For the text-containing cell, return its midpoint in (x, y) coordinate format. 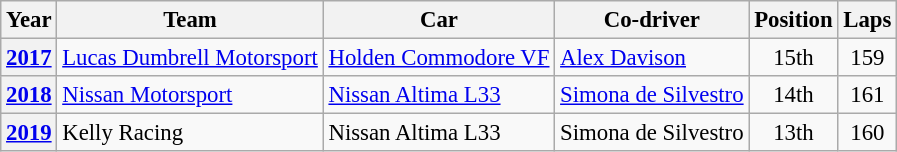
Year (29, 20)
160 (868, 133)
2017 (29, 58)
Holden Commodore VF (439, 58)
Lucas Dumbrell Motorsport (190, 58)
13th (794, 133)
Team (190, 20)
14th (794, 95)
Alex Davison (652, 58)
Laps (868, 20)
Kelly Racing (190, 133)
2019 (29, 133)
Nissan Motorsport (190, 95)
Car (439, 20)
2018 (29, 95)
159 (868, 58)
161 (868, 95)
Position (794, 20)
15th (794, 58)
Co-driver (652, 20)
